Scan for the cell matching the given text and deliver its [X, Y] coordinate at center. 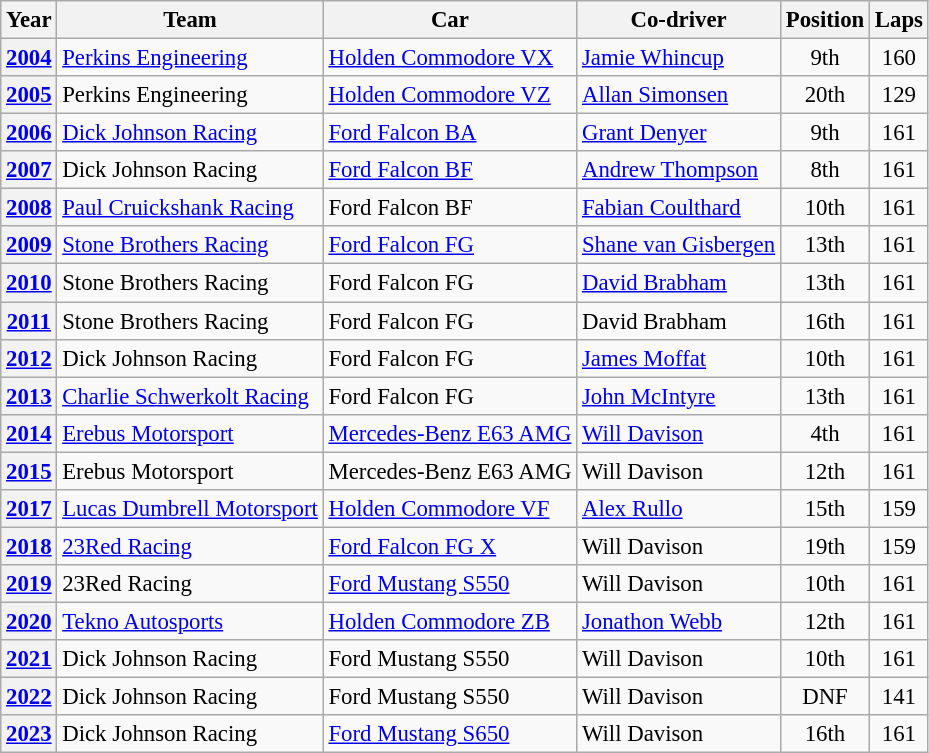
2017 [29, 509]
2011 [29, 321]
2004 [29, 58]
2005 [29, 95]
2021 [29, 659]
Holden Commodore VX [450, 58]
Car [450, 20]
Position [824, 20]
Laps [900, 20]
2020 [29, 621]
2013 [29, 396]
Shane van Gisbergen [679, 245]
129 [900, 95]
2010 [29, 283]
2023 [29, 734]
2009 [29, 245]
2019 [29, 584]
2014 [29, 433]
Andrew Thompson [679, 170]
Holden Commodore VF [450, 509]
Fabian Coulthard [679, 208]
Grant Denyer [679, 133]
Ford Mustang S650 [450, 734]
Holden Commodore ZB [450, 621]
2015 [29, 471]
Ford Falcon BA [450, 133]
Ford Falcon FG X [450, 546]
20th [824, 95]
James Moffat [679, 358]
Jamie Whincup [679, 58]
Alex Rullo [679, 509]
DNF [824, 697]
Year [29, 20]
Lucas Dumbrell Motorsport [190, 509]
John McIntyre [679, 396]
Team [190, 20]
4th [824, 433]
Jonathon Webb [679, 621]
2006 [29, 133]
2018 [29, 546]
141 [900, 697]
Holden Commodore VZ [450, 95]
2008 [29, 208]
Charlie Schwerkolt Racing [190, 396]
19th [824, 546]
2007 [29, 170]
8th [824, 170]
2012 [29, 358]
160 [900, 58]
15th [824, 509]
Tekno Autosports [190, 621]
Co-driver [679, 20]
Paul Cruickshank Racing [190, 208]
Allan Simonsen [679, 95]
2022 [29, 697]
